Locate the cell with the specified text and output its (x, y) center coordinate. 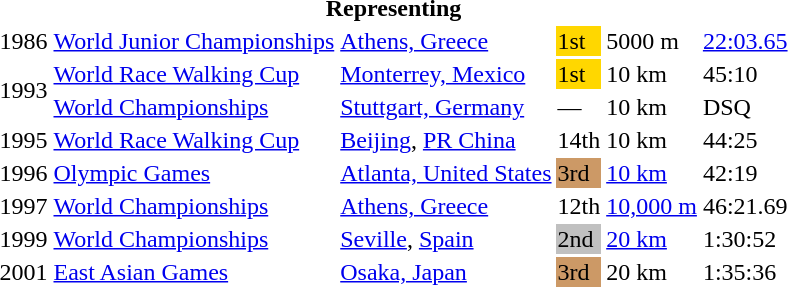
5000 m (652, 41)
Atlanta, United States (446, 173)
14th (579, 140)
10,000 m (652, 206)
Monterrey, Mexico (446, 74)
Stuttgart, Germany (446, 107)
Osaka, Japan (446, 272)
East Asian Games (194, 272)
Beijing, PR China (446, 140)
12th (579, 206)
2nd (579, 239)
Olympic Games (194, 173)
World Junior Championships (194, 41)
— (579, 107)
Seville, Spain (446, 239)
